Scan for the cell matching the given text and deliver its (X, Y) coordinate at center. 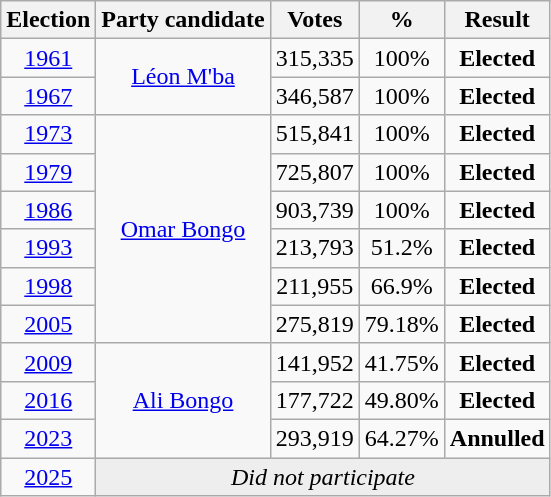
64.27% (402, 438)
1961 (48, 58)
2005 (48, 324)
1986 (48, 210)
141,952 (314, 362)
% (402, 20)
Ali Bongo (183, 400)
177,722 (314, 400)
293,919 (314, 438)
41.75% (402, 362)
903,739 (314, 210)
1967 (48, 96)
Party candidate (183, 20)
725,807 (314, 172)
79.18% (402, 324)
2009 (48, 362)
Did not participate (323, 477)
2016 (48, 400)
Result (497, 20)
1998 (48, 286)
Votes (314, 20)
213,793 (314, 248)
275,819 (314, 324)
49.80% (402, 400)
1973 (48, 134)
66.9% (402, 286)
Annulled (497, 438)
2023 (48, 438)
Omar Bongo (183, 229)
51.2% (402, 248)
1979 (48, 172)
Léon M'ba (183, 77)
515,841 (314, 134)
315,335 (314, 58)
346,587 (314, 96)
1993 (48, 248)
2025 (48, 477)
Election (48, 20)
211,955 (314, 286)
